Capture the cell that displays the provided text and extract its (X, Y) central coordinate. 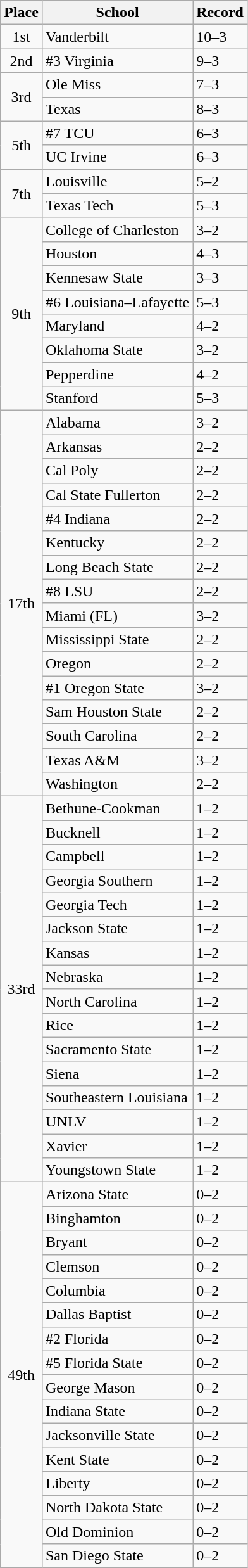
Washington (117, 784)
2nd (22, 61)
Xavier (117, 1146)
Oregon (117, 663)
3–3 (220, 277)
George Mason (117, 1387)
UC Irvine (117, 157)
33rd (22, 990)
Stanford (117, 398)
UNLV (117, 1122)
Bucknell (117, 832)
#5 Florida State (117, 1363)
#3 Virginia (117, 61)
7–3 (220, 85)
Arkansas (117, 447)
Alabama (117, 423)
Texas Tech (117, 205)
Kentucky (117, 543)
#7 TCU (117, 133)
1st (22, 37)
#4 Indiana (117, 519)
8–3 (220, 109)
School (117, 13)
#1 Oregon State (117, 687)
9–3 (220, 61)
Sacramento State (117, 1049)
North Carolina (117, 1001)
7th (22, 193)
Arizona State (117, 1194)
Kennesaw State (117, 277)
Sam Houston State (117, 712)
Texas (117, 109)
Siena (117, 1074)
4–3 (220, 253)
Bryant (117, 1242)
Youngstown State (117, 1170)
Bethune-Cookman (117, 808)
Ole Miss (117, 85)
Indiana State (117, 1411)
Dallas Baptist (117, 1315)
Oklahoma State (117, 350)
Texas A&M (117, 760)
Mississippi State (117, 639)
3rd (22, 97)
17th (22, 603)
Louisville (117, 181)
5th (22, 145)
9th (22, 314)
Rice (117, 1025)
Pepperdine (117, 374)
Cal Poly (117, 471)
Old Dominion (117, 1532)
Kansas (117, 953)
Southeastern Louisiana (117, 1098)
5–2 (220, 181)
San Diego State (117, 1556)
#8 LSU (117, 591)
Jacksonville State (117, 1435)
Maryland (117, 326)
Vanderbilt (117, 37)
College of Charleston (117, 229)
Jackson State (117, 929)
#6 Louisiana–Lafayette (117, 302)
10–3 (220, 37)
Nebraska (117, 977)
Record (220, 13)
Liberty (117, 1484)
49th (22, 1375)
South Carolina (117, 736)
Georgia Tech (117, 905)
North Dakota State (117, 1508)
Houston (117, 253)
Miami (FL) (117, 615)
Place (22, 13)
Clemson (117, 1266)
Binghamton (117, 1218)
Columbia (117, 1291)
Georgia Southern (117, 881)
Campbell (117, 857)
Kent State (117, 1459)
#2 Florida (117, 1339)
Long Beach State (117, 567)
Cal State Fullerton (117, 495)
